Identify which cell holds the provided text, then report its [X, Y] central coordinate. 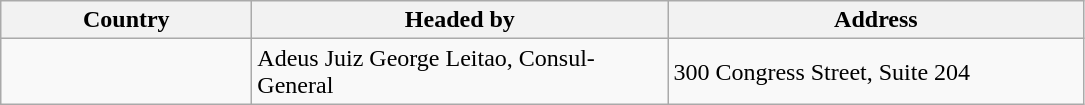
Address [876, 20]
Country [126, 20]
300 Congress Street, Suite 204 [876, 72]
Adeus Juiz George Leitao, Consul-General [460, 72]
Headed by [460, 20]
